Search for the cell housing the specified text and yield its (X, Y) center coordinate. 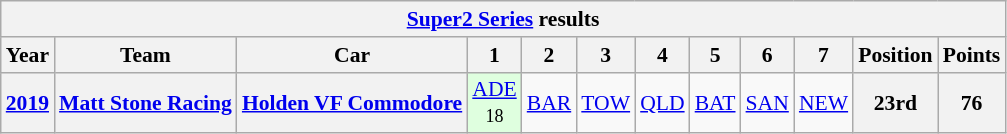
Car (352, 55)
7 (824, 55)
6 (768, 55)
TOW (606, 102)
2 (550, 55)
ADE18 (494, 102)
NEW (824, 102)
Super2 Series results (504, 19)
5 (716, 55)
76 (972, 102)
SAN (768, 102)
4 (662, 55)
Matt Stone Racing (146, 102)
Team (146, 55)
Points (972, 55)
Position (895, 55)
BAT (716, 102)
QLD (662, 102)
Year (28, 55)
2019 (28, 102)
23rd (895, 102)
1 (494, 55)
BAR (550, 102)
3 (606, 55)
Holden VF Commodore (352, 102)
